Detect which cell encompasses the target text, then output its (x, y) center coordinate. 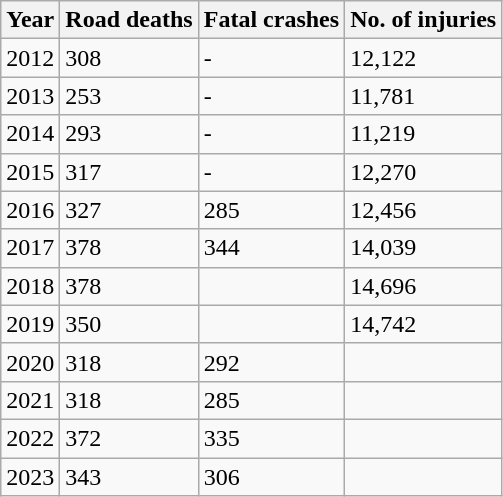
2013 (30, 96)
Road deaths (129, 20)
12,270 (424, 172)
Year (30, 20)
253 (129, 96)
2023 (30, 477)
2018 (30, 286)
308 (129, 58)
11,219 (424, 134)
327 (129, 210)
2022 (30, 438)
No. of injuries (424, 20)
350 (129, 324)
12,456 (424, 210)
372 (129, 438)
2020 (30, 362)
Fatal crashes (271, 20)
2016 (30, 210)
14,742 (424, 324)
317 (129, 172)
14,696 (424, 286)
344 (271, 248)
306 (271, 477)
2012 (30, 58)
2021 (30, 400)
14,039 (424, 248)
2017 (30, 248)
12,122 (424, 58)
2019 (30, 324)
343 (129, 477)
293 (129, 134)
335 (271, 438)
11,781 (424, 96)
2015 (30, 172)
292 (271, 362)
2014 (30, 134)
